Return the [X, Y] coordinate for the center point of the cell that contains the specified text.  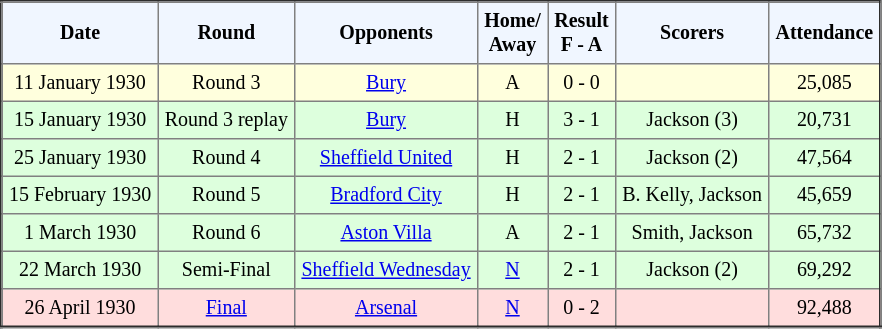
Bradford City [386, 195]
Jackson (3) [692, 120]
Sheffield United [386, 158]
22 March 1930 [80, 270]
25,085 [825, 83]
Round 4 [226, 158]
Scorers [692, 33]
15 February 1930 [80, 195]
92,488 [825, 308]
Semi-Final [226, 270]
Arsenal [386, 308]
25 January 1930 [80, 158]
1 March 1930 [80, 233]
Round 5 [226, 195]
20,731 [825, 120]
ResultF - A [582, 33]
65,732 [825, 233]
Opponents [386, 33]
47,564 [825, 158]
Round [226, 33]
Round 6 [226, 233]
Home/Away [512, 33]
0 - 2 [582, 308]
Round 3 replay [226, 120]
Attendance [825, 33]
Aston Villa [386, 233]
Final [226, 308]
26 April 1930 [80, 308]
B. Kelly, Jackson [692, 195]
Smith, Jackson [692, 233]
3 - 1 [582, 120]
0 - 0 [582, 83]
69,292 [825, 270]
11 January 1930 [80, 83]
Date [80, 33]
Round 3 [226, 83]
45,659 [825, 195]
Sheffield Wednesday [386, 270]
15 January 1930 [80, 120]
